Return [X, Y] of the center of cell containing provided text 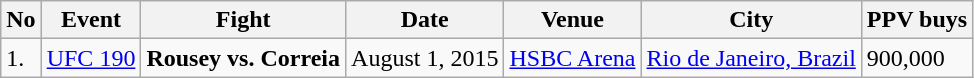
UFC 190 [91, 58]
Date [425, 20]
HSBC Arena [572, 58]
Fight [244, 20]
Event [91, 20]
900,000 [916, 58]
PPV buys [916, 20]
City [751, 20]
Rio de Janeiro, Brazil [751, 58]
No [21, 20]
1. [21, 58]
Venue [572, 20]
August 1, 2015 [425, 58]
Rousey vs. Correia [244, 58]
